Identify which cell holds the provided text, then report its [x, y] central coordinate. 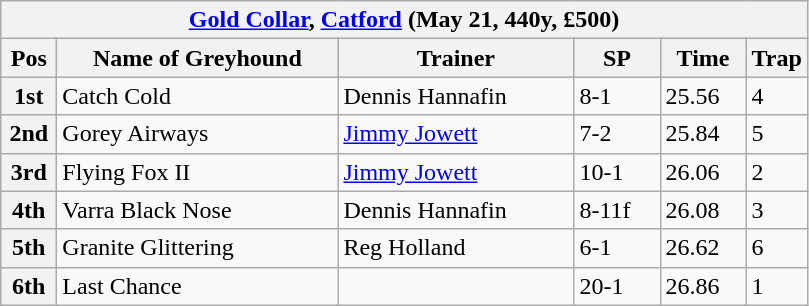
Gorey Airways [198, 134]
Trap [776, 58]
3 [776, 210]
1st [29, 96]
26.86 [703, 286]
6th [29, 286]
10-1 [617, 172]
26.62 [703, 248]
Varra Black Nose [198, 210]
8-1 [617, 96]
Pos [29, 58]
Catch Cold [198, 96]
7-2 [617, 134]
6-1 [617, 248]
25.56 [703, 96]
2nd [29, 134]
Time [703, 58]
Reg Holland [456, 248]
Name of Greyhound [198, 58]
Flying Fox II [198, 172]
Last Chance [198, 286]
2 [776, 172]
25.84 [703, 134]
4th [29, 210]
5th [29, 248]
4 [776, 96]
26.08 [703, 210]
Granite Glittering [198, 248]
6 [776, 248]
Gold Collar, Catford (May 21, 440y, £500) [404, 20]
Trainer [456, 58]
8-11f [617, 210]
3rd [29, 172]
26.06 [703, 172]
1 [776, 286]
5 [776, 134]
20-1 [617, 286]
SP [617, 58]
